Find where the given text appears and provide that cell's center as (x, y) coordinate. 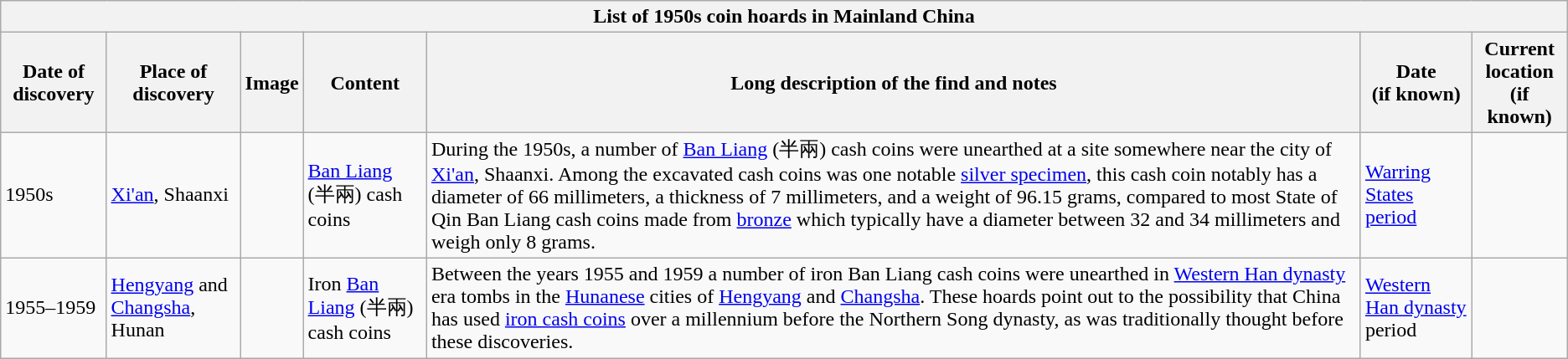
Date of discovery (54, 82)
Ban Liang (半兩) cash coins (365, 196)
Content (365, 82)
Xi'an, Shaanxi (173, 196)
Long description of the find and notes (893, 82)
Hengyang and Changsha, Hunan (173, 308)
Warring States period (1416, 196)
Place of discovery (173, 82)
1955–1959 (54, 308)
Western Han dynasty period (1416, 308)
Current location(if known) (1519, 82)
List of 1950s coin hoards in Mainland China (784, 17)
Image (271, 82)
Date(if known) (1416, 82)
Iron Ban Liang (半兩) cash coins (365, 308)
1950s (54, 196)
